Pinpoint the cell where the given text exists, returning its (X, Y) midpoint coordinate. 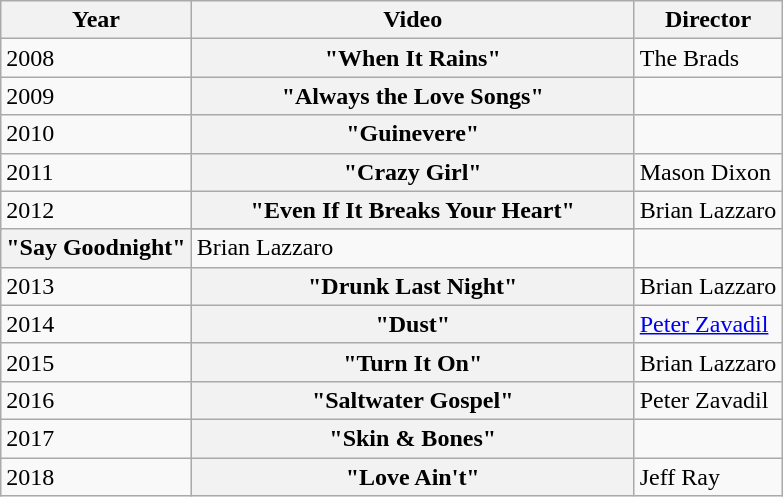
2008 (96, 58)
"Dust" (412, 324)
2009 (96, 96)
2011 (96, 172)
Jeff Ray (708, 477)
Video (412, 20)
"Saltwater Gospel" (412, 400)
"Turn It On" (412, 362)
The Brads (708, 58)
2015 (96, 362)
2018 (96, 477)
"Even If It Breaks Your Heart" (412, 210)
Mason Dixon (708, 172)
"Say Goodnight" (96, 248)
"Skin & Bones" (412, 438)
2017 (96, 438)
"Drunk Last Night" (412, 286)
"Always the Love Songs" (412, 96)
2014 (96, 324)
2012 (96, 210)
2013 (96, 286)
Director (708, 20)
Year (96, 20)
2010 (96, 134)
"Guinevere" (412, 134)
"Crazy Girl" (412, 172)
"Love Ain't" (412, 477)
"When It Rains" (412, 58)
2016 (96, 400)
